Provide the [x, y] coordinate of the cell's center where the given text is located.  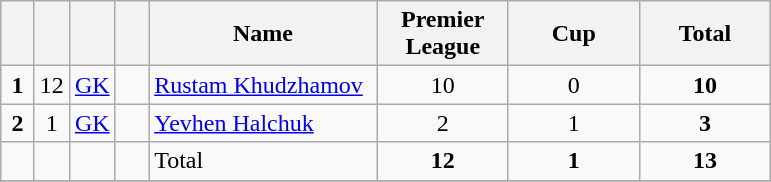
Rustam Khudzhamov [264, 85]
0 [574, 85]
3 [704, 123]
Premier League [442, 34]
Cup [574, 34]
Yevhen Halchuk [264, 123]
Name [264, 34]
13 [704, 161]
